Pinpoint the cell where the given text exists, returning its [x, y] midpoint coordinate. 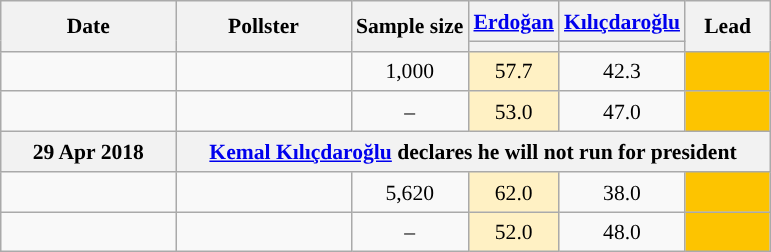
Date [88, 26]
Pollster [264, 26]
62.0 [514, 192]
52.0 [514, 232]
Lead [728, 26]
42.3 [622, 71]
Erdoğan [514, 21]
53.0 [514, 112]
Sample size [410, 26]
47.0 [622, 112]
5,620 [410, 192]
48.0 [622, 232]
Kemal Kılıçdaroğlu declares he will not run for president [473, 152]
38.0 [622, 192]
1,000 [410, 71]
Kılıçdaroğlu [622, 21]
29 Apr 2018 [88, 152]
57.7 [514, 71]
